Identify which cell holds the provided text, then report its [x, y] central coordinate. 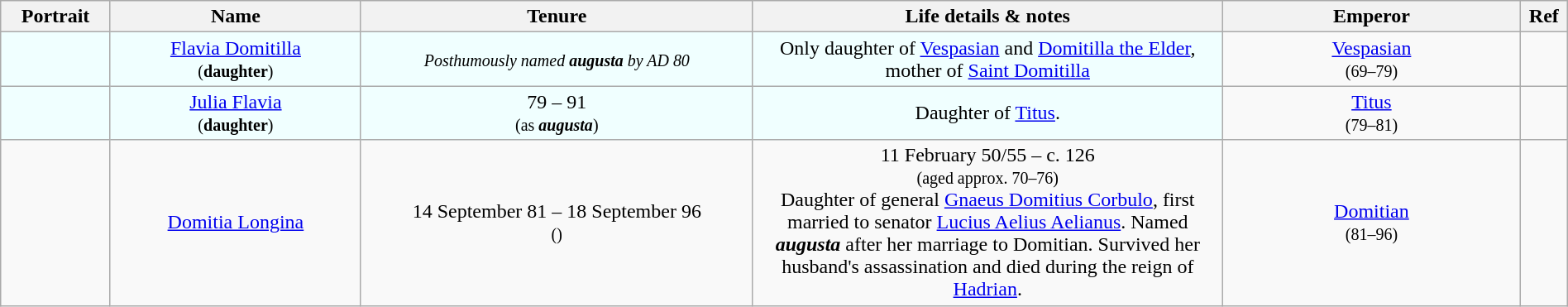
Posthumously named augusta by AD 80 [557, 60]
Daughter of Titus. [987, 113]
Julia Flavia(daughter) [235, 113]
Vespasian(69–79) [1371, 60]
Only daughter of Vespasian and Domitilla the Elder, mother of Saint Domitilla [987, 60]
Domitian(81–96) [1371, 223]
Name [235, 17]
Domitia Longina [235, 223]
Emperor [1371, 17]
Flavia Domitilla(daughter) [235, 60]
Tenure [557, 17]
Life details & notes [987, 17]
Titus(79–81) [1371, 113]
Ref [1543, 17]
14 September 81 – 18 September 96() [557, 223]
79 – 91(as augusta) [557, 113]
Portrait [56, 17]
